Provide the (x, y) coordinate of the cell's center where the given text is located.  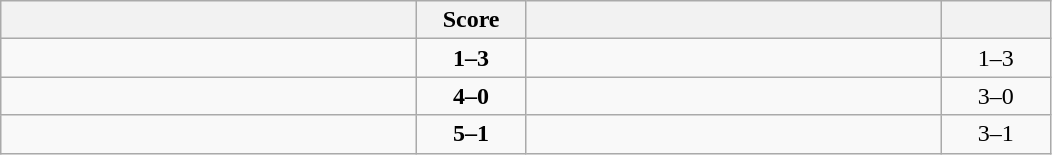
4–0 (472, 96)
Score (472, 20)
3–0 (996, 96)
3–1 (996, 134)
5–1 (472, 134)
